Provide the (x, y) coordinate of the cell's center where the given text is located.  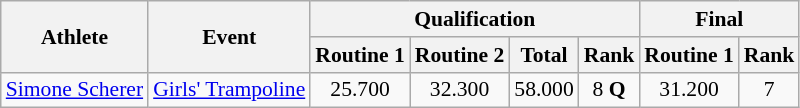
25.700 (360, 90)
Event (229, 36)
Total (544, 55)
58.000 (544, 90)
7 (770, 90)
Final (719, 19)
Athlete (74, 36)
8 Q (610, 90)
Qualification (474, 19)
31.200 (688, 90)
32.300 (460, 90)
Routine 2 (460, 55)
Girls' Trampoline (229, 90)
Simone Scherer (74, 90)
